Detect which cell encompasses the target text, then output its (x, y) center coordinate. 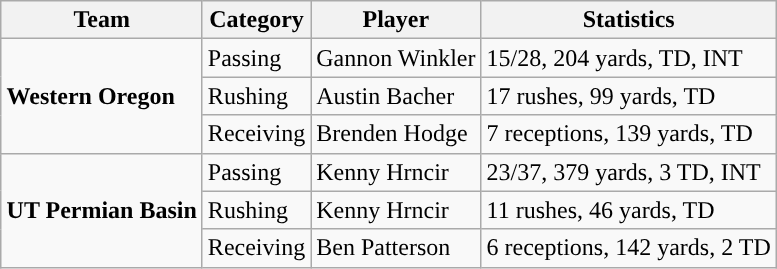
11 rushes, 46 yards, TD (628, 210)
23/37, 379 yards, 3 TD, INT (628, 172)
Statistics (628, 20)
15/28, 204 yards, TD, INT (628, 58)
Western Oregon (102, 96)
6 receptions, 142 yards, 2 TD (628, 248)
Brenden Hodge (396, 134)
Austin Bacher (396, 96)
UT Permian Basin (102, 210)
Category (256, 20)
Player (396, 20)
7 receptions, 139 yards, TD (628, 134)
Ben Patterson (396, 248)
17 rushes, 99 yards, TD (628, 96)
Gannon Winkler (396, 58)
Team (102, 20)
